Extract the (X, Y) coordinate from the center of the cell holding the provided text.  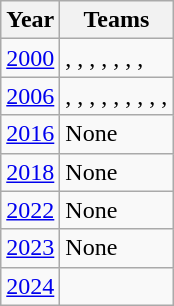
2016 (30, 134)
Teams (116, 20)
2006 (30, 96)
Year (30, 20)
2023 (30, 248)
2022 (30, 210)
, , , , , , , (116, 58)
2024 (30, 286)
2000 (30, 58)
, , , , , , , , , (116, 96)
2018 (30, 172)
